Provide the (x, y) coordinate of the cell's center where the given text is located.  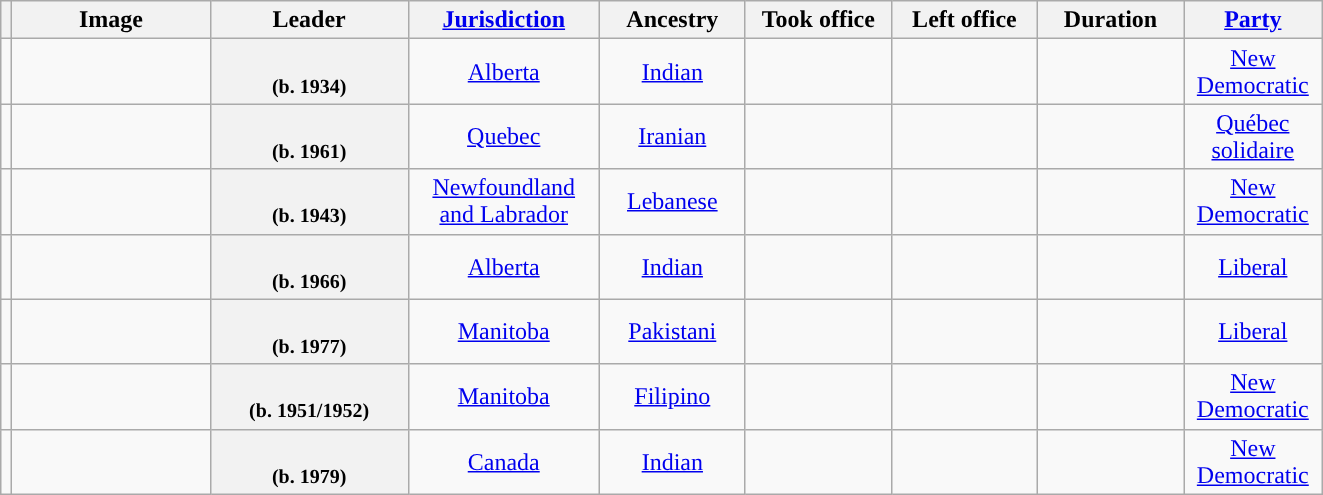
Newfoundland and Labrador (504, 202)
Jurisdiction (504, 20)
Filipino (672, 396)
(b. 1977) (309, 332)
Iranian (672, 136)
Duration (1110, 20)
(b. 1979) (309, 462)
(b. 1961) (309, 136)
Image (111, 20)
Ancestry (672, 20)
Québec solidaire (1254, 136)
Pakistani (672, 332)
Took office (818, 20)
Lebanese (672, 202)
Leader (309, 20)
(b. 1934) (309, 72)
(b. 1951/1952) (309, 396)
Quebec (504, 136)
Left office (964, 20)
Canada (504, 462)
(b. 1966) (309, 266)
Party (1254, 20)
(b. 1943) (309, 202)
